Locate the cell with the specified text and output its [x, y] center coordinate. 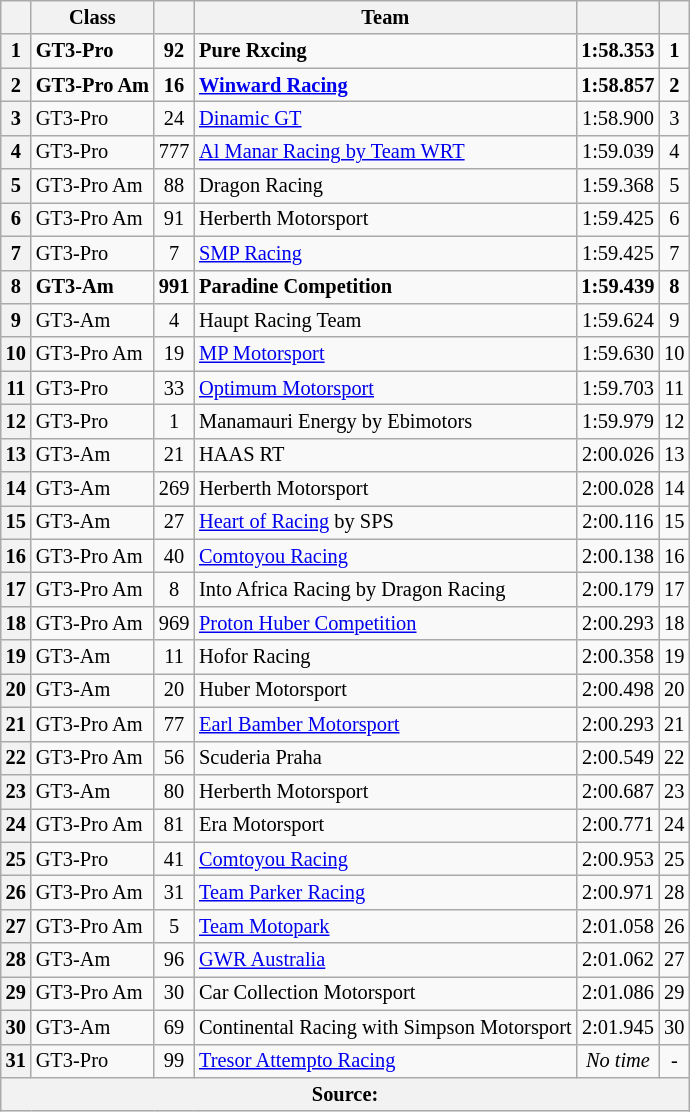
77 [174, 724]
92 [174, 51]
1:59.624 [618, 320]
Earl Bamber Motorsport [385, 724]
Team [385, 17]
Car Collection Motorsport [385, 993]
56 [174, 758]
1:59.630 [618, 354]
2:00.028 [618, 489]
81 [174, 825]
991 [174, 287]
Continental Racing with Simpson Motorsport [385, 1027]
SMP Racing [385, 253]
96 [174, 960]
1:59.703 [618, 388]
Winward Racing [385, 85]
2:00.687 [618, 791]
2:00.138 [618, 556]
Hofor Racing [385, 657]
- [674, 1061]
969 [174, 623]
2:00.179 [618, 589]
Proton Huber Competition [385, 623]
Heart of Racing by SPS [385, 522]
1:59.979 [618, 421]
Paradine Competition [385, 287]
40 [174, 556]
Al Manar Racing by Team WRT [385, 152]
2:01.945 [618, 1027]
HAAS RT [385, 455]
2:00.498 [618, 690]
Into Africa Racing by Dragon Racing [385, 589]
Class [92, 17]
2:01.058 [618, 926]
GWR Australia [385, 960]
777 [174, 152]
91 [174, 219]
2:01.086 [618, 993]
1:59.039 [618, 152]
No time [618, 1061]
69 [174, 1027]
MP Motorsport [385, 354]
2:00.971 [618, 892]
2:00.116 [618, 522]
Source: [346, 1094]
269 [174, 489]
Pure Rxcing [385, 51]
Optimum Motorsport [385, 388]
2:00.771 [618, 825]
Dragon Racing [385, 186]
Dinamic GT [385, 118]
80 [174, 791]
99 [174, 1061]
1:59.368 [618, 186]
2:00.026 [618, 455]
Scuderia Praha [385, 758]
41 [174, 859]
Tresor Attempto Racing [385, 1061]
2:00.549 [618, 758]
1:58.857 [618, 85]
2:01.062 [618, 960]
88 [174, 186]
1:58.900 [618, 118]
1:59.439 [618, 287]
Haupt Racing Team [385, 320]
Team Parker Racing [385, 892]
Huber Motorsport [385, 690]
33 [174, 388]
1:58.353 [618, 51]
2:00.358 [618, 657]
Team Motopark [385, 926]
Manamauri Energy by Ebimotors [385, 421]
Era Motorsport [385, 825]
2:00.953 [618, 859]
